Determine the [X, Y] coordinate at the center of the cell enclosing the given text.  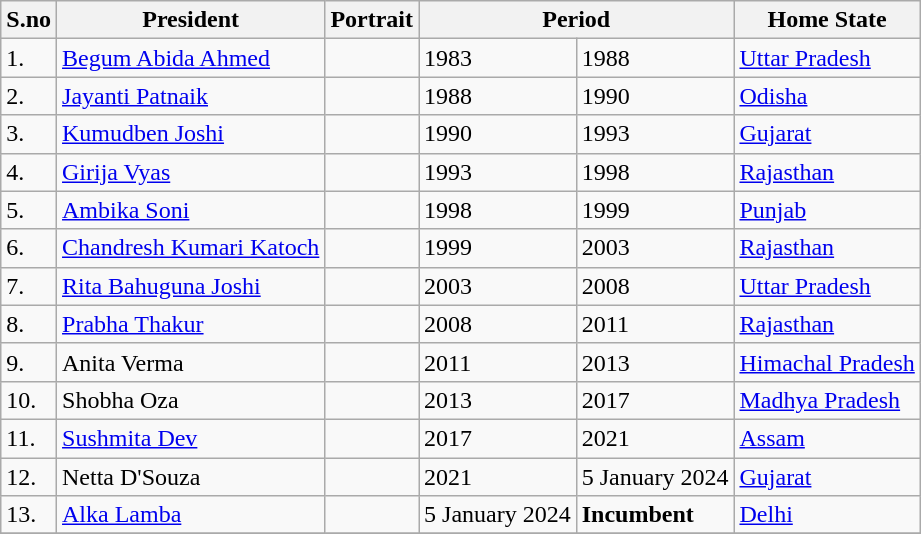
Himachal Pradesh [827, 362]
Madhya Pradesh [827, 400]
Sushmita Dev [191, 438]
Shobha Oza [191, 400]
11. [29, 438]
Begum Abida Ahmed [191, 58]
Prabha Thakur [191, 324]
Girija Vyas [191, 172]
Punjab [827, 210]
Assam [827, 438]
5. [29, 210]
Odisha [827, 96]
7. [29, 286]
Portrait [372, 20]
Rita Bahuguna Joshi [191, 286]
1. [29, 58]
4. [29, 172]
2. [29, 96]
President [191, 20]
1983 [498, 58]
Period [576, 20]
6. [29, 248]
Jayanti Patnaik [191, 96]
Home State [827, 20]
10. [29, 400]
Ambika Soni [191, 210]
Delhi [827, 515]
13. [29, 515]
Kumudben Joshi [191, 134]
Alka Lamba [191, 515]
Chandresh Kumari Katoch [191, 248]
S.no [29, 20]
Anita Verma [191, 362]
9. [29, 362]
Incumbent [655, 515]
12. [29, 477]
Netta D'Souza [191, 477]
8. [29, 324]
3. [29, 134]
